Search for the cell housing the specified text and yield its (x, y) center coordinate. 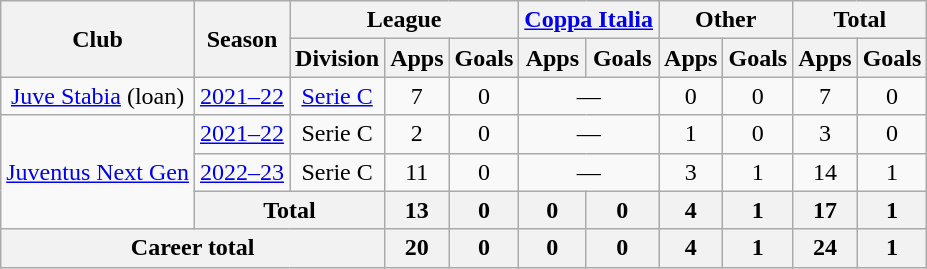
Coppa Italia (589, 20)
2022–23 (242, 172)
Other (726, 20)
Division (338, 58)
Juventus Next Gen (98, 172)
14 (825, 172)
20 (417, 248)
Season (242, 39)
Club (98, 39)
24 (825, 248)
13 (417, 210)
2 (417, 134)
17 (825, 210)
11 (417, 172)
Juve Stabia (loan) (98, 96)
Career total (193, 248)
League (404, 20)
